Return the [X, Y] coordinate for the center point of the cell that contains the specified text.  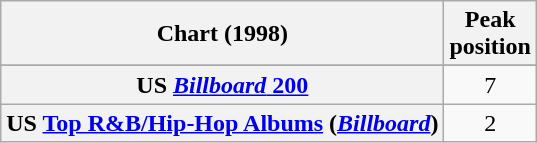
Peakposition [490, 34]
US Billboard 200 [222, 85]
2 [490, 123]
US Top R&B/Hip-Hop Albums (Billboard) [222, 123]
Chart (1998) [222, 34]
7 [490, 85]
